Find where the given text appears and provide that cell's center as (x, y) coordinate. 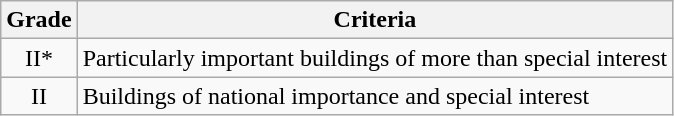
Particularly important buildings of more than special interest (375, 58)
Buildings of national importance and special interest (375, 96)
Criteria (375, 20)
II (39, 96)
II* (39, 58)
Grade (39, 20)
